Determine the [x, y] coordinate at the center of the cell enclosing the given text.  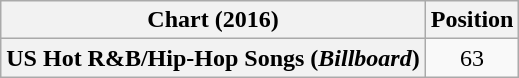
US Hot R&B/Hip-Hop Songs (Billboard) [213, 58]
63 [472, 58]
Chart (2016) [213, 20]
Position [472, 20]
